Locate the cell with the specified text and output its [x, y] center coordinate. 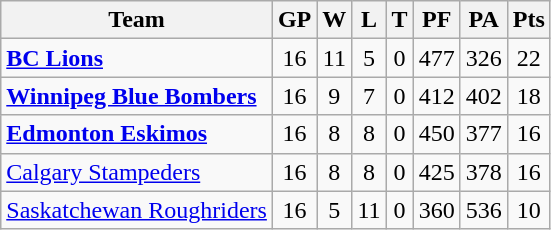
412 [436, 96]
W [334, 20]
18 [528, 96]
GP [294, 20]
378 [484, 172]
10 [528, 210]
Pts [528, 20]
7 [369, 96]
Winnipeg Blue Bombers [137, 96]
L [369, 20]
377 [484, 134]
Team [137, 20]
22 [528, 58]
T [400, 20]
536 [484, 210]
326 [484, 58]
9 [334, 96]
Saskatchewan Roughriders [137, 210]
Calgary Stampeders [137, 172]
Edmonton Eskimos [137, 134]
450 [436, 134]
360 [436, 210]
PA [484, 20]
477 [436, 58]
402 [484, 96]
425 [436, 172]
BC Lions [137, 58]
PF [436, 20]
